Output the (X, Y) coordinate of the center of the cell containing the given text.  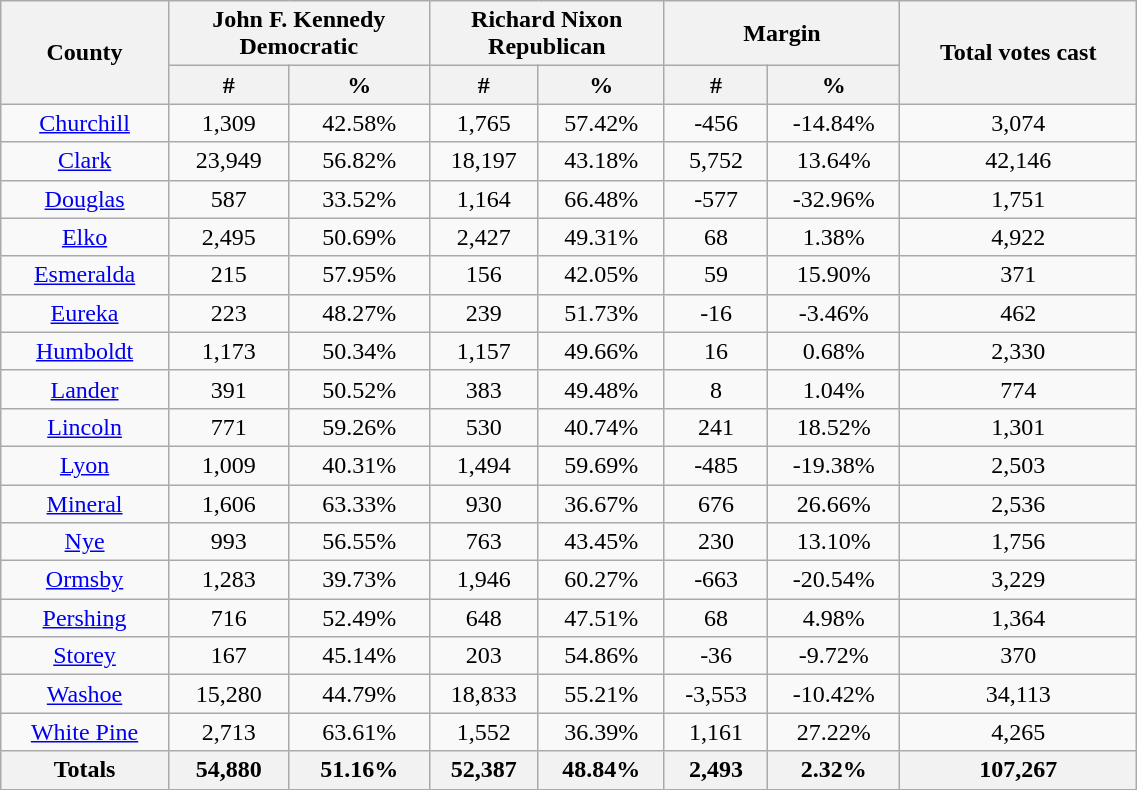
18,833 (484, 694)
391 (228, 389)
3,229 (1018, 580)
Storey (85, 656)
Humboldt (85, 351)
1,606 (228, 503)
239 (484, 313)
23,949 (228, 161)
66.48% (601, 199)
Lyon (85, 465)
Clark (85, 161)
462 (1018, 313)
1,309 (228, 123)
44.79% (359, 694)
371 (1018, 275)
49.66% (601, 351)
167 (228, 656)
59.69% (601, 465)
51.73% (601, 313)
530 (484, 427)
383 (484, 389)
43.45% (601, 542)
Pershing (85, 618)
Total votes cast (1018, 52)
56.55% (359, 542)
63.33% (359, 503)
50.69% (359, 237)
4,265 (1018, 732)
Eureka (85, 313)
223 (228, 313)
Totals (85, 770)
-663 (716, 580)
50.34% (359, 351)
107,267 (1018, 770)
63.61% (359, 732)
36.39% (601, 732)
57.42% (601, 123)
26.66% (834, 503)
1,173 (228, 351)
-14.84% (834, 123)
-485 (716, 465)
John F. KennedyDemocratic (298, 34)
203 (484, 656)
15.90% (834, 275)
-10.42% (834, 694)
-577 (716, 199)
763 (484, 542)
56.82% (359, 161)
1,164 (484, 199)
1,157 (484, 351)
1,009 (228, 465)
54.86% (601, 656)
County (85, 52)
Esmeralda (85, 275)
60.27% (601, 580)
Churchill (85, 123)
1,751 (1018, 199)
52.49% (359, 618)
15,280 (228, 694)
2,330 (1018, 351)
Margin (782, 34)
215 (228, 275)
1,301 (1018, 427)
59.26% (359, 427)
50.52% (359, 389)
8 (716, 389)
42.05% (601, 275)
587 (228, 199)
Washoe (85, 694)
4,922 (1018, 237)
774 (1018, 389)
2.32% (834, 770)
-32.96% (834, 199)
43.18% (601, 161)
156 (484, 275)
39.73% (359, 580)
4.98% (834, 618)
2,493 (716, 770)
930 (484, 503)
1,283 (228, 580)
0.68% (834, 351)
18,197 (484, 161)
676 (716, 503)
1,552 (484, 732)
1.04% (834, 389)
13.10% (834, 542)
59 (716, 275)
716 (228, 618)
Ormsby (85, 580)
2,536 (1018, 503)
40.74% (601, 427)
54,880 (228, 770)
Douglas (85, 199)
-3,553 (716, 694)
52,387 (484, 770)
1,765 (484, 123)
40.31% (359, 465)
2,713 (228, 732)
993 (228, 542)
3,074 (1018, 123)
White Pine (85, 732)
1,494 (484, 465)
34,113 (1018, 694)
18.52% (834, 427)
13.64% (834, 161)
27.22% (834, 732)
-20.54% (834, 580)
230 (716, 542)
-19.38% (834, 465)
-3.46% (834, 313)
1.38% (834, 237)
Mineral (85, 503)
Lincoln (85, 427)
36.67% (601, 503)
42.58% (359, 123)
-16 (716, 313)
1,161 (716, 732)
Nye (85, 542)
55.21% (601, 694)
47.51% (601, 618)
648 (484, 618)
370 (1018, 656)
-36 (716, 656)
1,756 (1018, 542)
2,503 (1018, 465)
42,146 (1018, 161)
-456 (716, 123)
Elko (85, 237)
1,364 (1018, 618)
771 (228, 427)
5,752 (716, 161)
241 (716, 427)
Lander (85, 389)
48.27% (359, 313)
2,495 (228, 237)
49.31% (601, 237)
45.14% (359, 656)
33.52% (359, 199)
Richard NixonRepublican (546, 34)
1,946 (484, 580)
48.84% (601, 770)
2,427 (484, 237)
51.16% (359, 770)
-9.72% (834, 656)
57.95% (359, 275)
16 (716, 351)
49.48% (601, 389)
